Pinpoint the cell where the given text exists, returning its [x, y] midpoint coordinate. 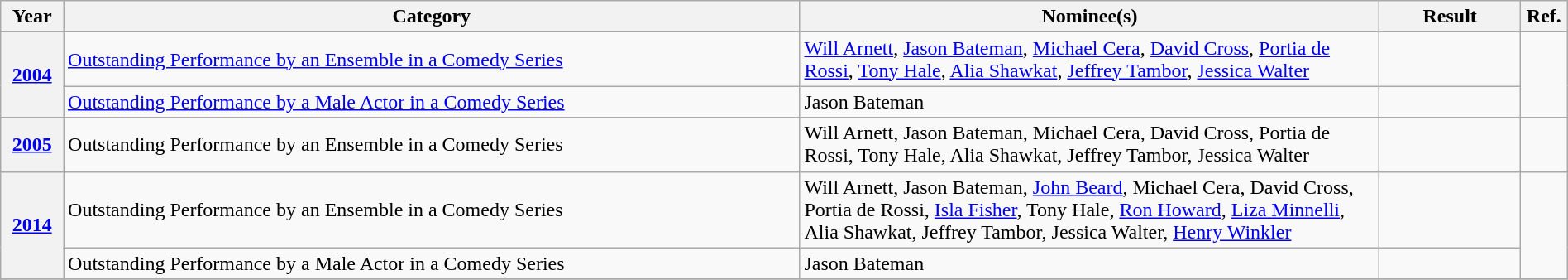
2005 [32, 144]
Category [432, 17]
Year [32, 17]
Result [1450, 17]
Nominee(s) [1090, 17]
Ref. [1543, 17]
2004 [32, 75]
2014 [32, 225]
